Find where the given text appears and provide that cell's center as [X, Y] coordinate. 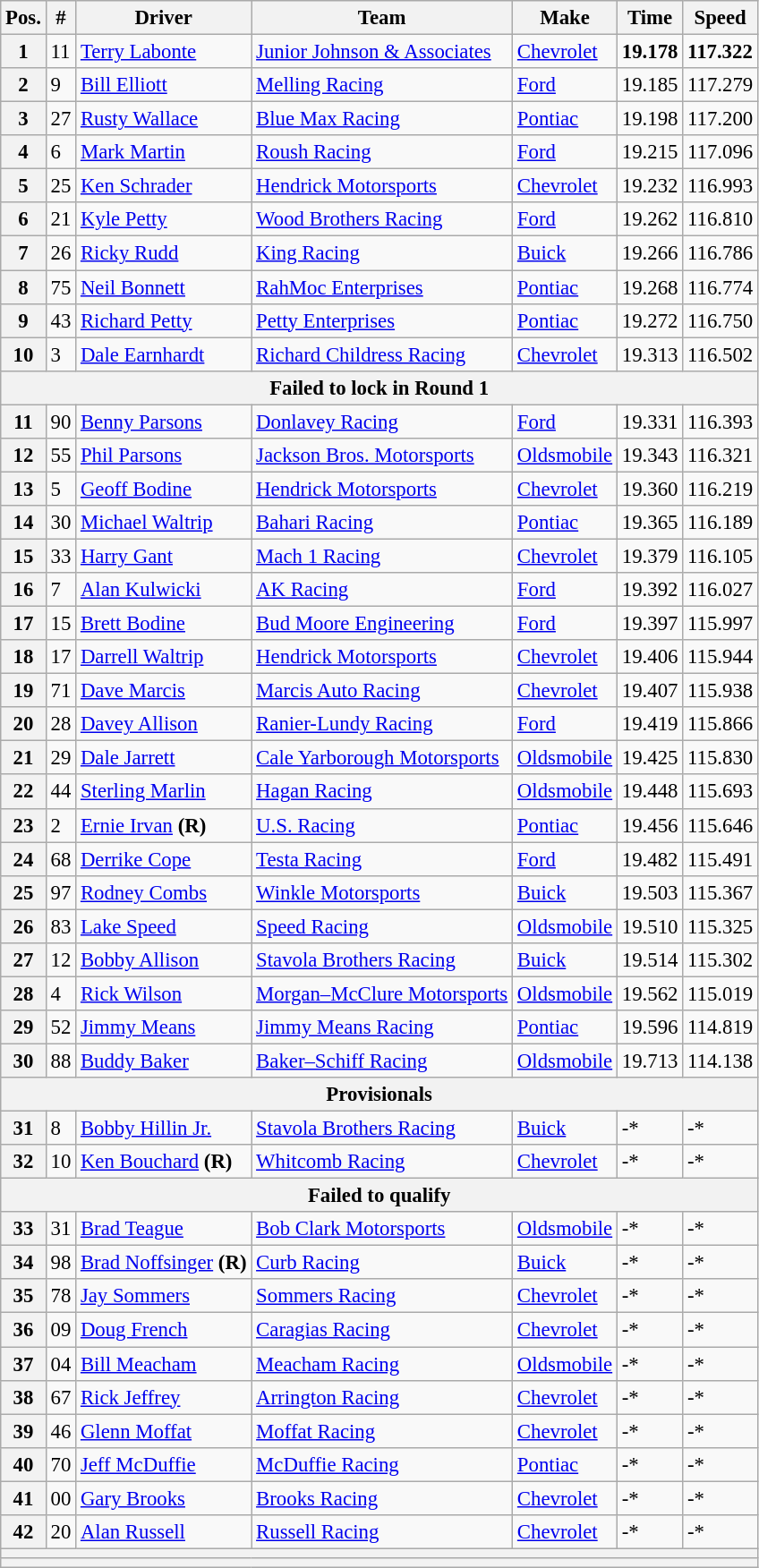
Ken Schrader [164, 186]
Bud Moore Engineering [382, 624]
Cale Yarborough Motorsports [382, 758]
Ricky Rudd [164, 253]
Jay Sommers [164, 1297]
115.646 [721, 825]
115.325 [721, 926]
19.178 [650, 52]
19.397 [650, 624]
114.819 [721, 1027]
116.993 [721, 186]
97 [61, 892]
78 [61, 1297]
116.810 [721, 219]
Failed to lock in Round 1 [379, 388]
19.456 [650, 825]
55 [61, 456]
19.392 [650, 590]
32 [23, 1162]
Terry Labonte [164, 52]
Rusty Wallace [164, 119]
Time [650, 18]
18 [23, 657]
Pos. [23, 18]
24 [23, 859]
116.750 [721, 320]
Gary Brooks [164, 1498]
Roush Racing [382, 152]
19.514 [650, 960]
36 [23, 1330]
Blue Max Racing [382, 119]
19.360 [650, 489]
23 [23, 825]
19.482 [650, 859]
19.215 [650, 152]
19 [23, 691]
Richard Petty [164, 320]
Speed [721, 18]
Team [382, 18]
19.406 [650, 657]
19.343 [650, 456]
13 [23, 489]
Make [566, 18]
19.266 [650, 253]
McDuffie Racing [382, 1464]
19.268 [650, 287]
Glenn Moffat [164, 1431]
Winkle Motorsports [382, 892]
Phil Parsons [164, 456]
19.365 [650, 523]
37 [23, 1364]
Meacham Racing [382, 1364]
Jimmy Means Racing [382, 1027]
67 [61, 1397]
Bill Meacham [164, 1364]
Mark Martin [164, 152]
Jackson Bros. Motorsports [382, 456]
Bobby Allison [164, 960]
Jeff McDuffie [164, 1464]
46 [61, 1431]
116.321 [721, 456]
U.S. Racing [382, 825]
Richard Childress Racing [382, 354]
19.198 [650, 119]
Dale Earnhardt [164, 354]
117.096 [721, 152]
Derrike Cope [164, 859]
115.019 [721, 993]
Russell Racing [382, 1532]
116.393 [721, 422]
# [61, 18]
Arrington Racing [382, 1397]
116.774 [721, 287]
98 [61, 1263]
38 [23, 1397]
Baker–Schiff Racing [382, 1061]
41 [23, 1498]
19.185 [650, 85]
Benny Parsons [164, 422]
19.713 [650, 1061]
Alan Kulwicki [164, 590]
14 [23, 523]
Hagan Racing [382, 792]
16 [23, 590]
Brett Bodine [164, 624]
19.407 [650, 691]
Melling Racing [382, 85]
King Racing [382, 253]
Ken Bouchard (R) [164, 1162]
Davey Allison [164, 724]
116.219 [721, 489]
Speed Racing [382, 926]
Testa Racing [382, 859]
19.425 [650, 758]
19.262 [650, 219]
75 [61, 287]
115.938 [721, 691]
116.786 [721, 253]
116.502 [721, 354]
Rick Jeffrey [164, 1397]
Alan Russell [164, 1532]
116.189 [721, 523]
Petty Enterprises [382, 320]
117.200 [721, 119]
Bob Clark Motorsports [382, 1229]
19.379 [650, 556]
115.367 [721, 892]
Lake Speed [164, 926]
117.279 [721, 85]
Bobby Hillin Jr. [164, 1129]
115.830 [721, 758]
116.027 [721, 590]
Doug French [164, 1330]
115.302 [721, 960]
Whitcomb Racing [382, 1162]
Marcis Auto Racing [382, 691]
1 [23, 52]
Dave Marcis [164, 691]
Bahari Racing [382, 523]
Rodney Combs [164, 892]
Ranier-Lundy Racing [382, 724]
19.562 [650, 993]
Brad Noffsinger (R) [164, 1263]
35 [23, 1297]
Sterling Marlin [164, 792]
Junior Johnson & Associates [382, 52]
52 [61, 1027]
115.866 [721, 724]
19.232 [650, 186]
Driver [164, 18]
Failed to qualify [379, 1196]
19.419 [650, 724]
Jimmy Means [164, 1027]
115.997 [721, 624]
Sommers Racing [382, 1297]
44 [61, 792]
Wood Brothers Racing [382, 219]
Brooks Racing [382, 1498]
RahMoc Enterprises [382, 287]
115.693 [721, 792]
43 [61, 320]
Geoff Bodine [164, 489]
19.510 [650, 926]
Dale Jarrett [164, 758]
Brad Teague [164, 1229]
19.448 [650, 792]
Donlavey Racing [382, 422]
Provisionals [379, 1095]
114.138 [721, 1061]
90 [61, 422]
Moffat Racing [382, 1431]
AK Racing [382, 590]
Michael Waltrip [164, 523]
Harry Gant [164, 556]
00 [61, 1498]
Rick Wilson [164, 993]
40 [23, 1464]
Kyle Petty [164, 219]
115.491 [721, 859]
19.331 [650, 422]
39 [23, 1431]
Darrell Waltrip [164, 657]
117.322 [721, 52]
19.596 [650, 1027]
Buddy Baker [164, 1061]
Bill Elliott [164, 85]
88 [61, 1061]
22 [23, 792]
34 [23, 1263]
19.503 [650, 892]
68 [61, 859]
Caragias Racing [382, 1330]
Morgan–McClure Motorsports [382, 993]
71 [61, 691]
83 [61, 926]
19.313 [650, 354]
Neil Bonnett [164, 287]
70 [61, 1464]
Curb Racing [382, 1263]
115.944 [721, 657]
Mach 1 Racing [382, 556]
116.105 [721, 556]
Ernie Irvan (R) [164, 825]
09 [61, 1330]
04 [61, 1364]
19.272 [650, 320]
42 [23, 1532]
